Scan for the cell matching the given text and deliver its [x, y] coordinate at center. 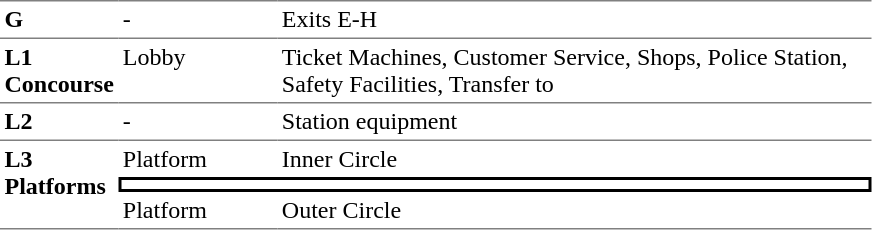
Lobby [198, 71]
Outer Circle [574, 211]
Exits E-H [574, 19]
Ticket Machines, Customer Service, Shops, Police Station, Safety Facilities, Transfer to [574, 71]
Station equipment [574, 123]
L1Concourse [59, 71]
G [59, 19]
L2 [59, 123]
L3Platforms [59, 185]
Inner Circle [574, 159]
